Detect which cell encompasses the target text, then output its (X, Y) center coordinate. 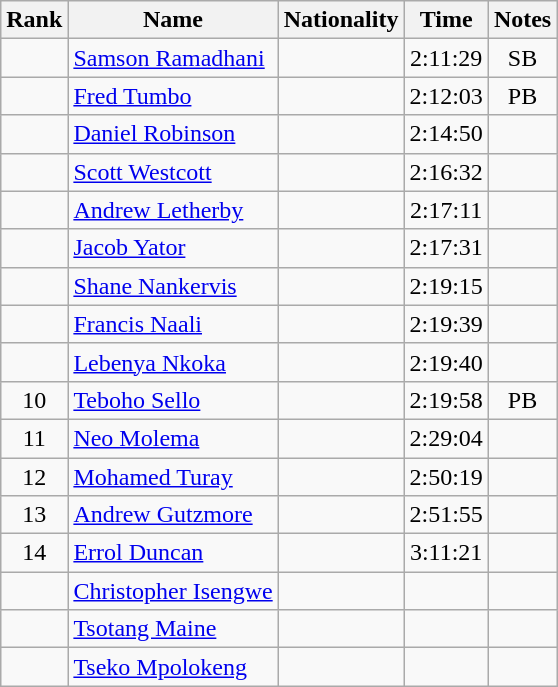
Tsotang Maine (173, 629)
2:19:15 (446, 286)
Notes (522, 20)
Tseko Mpolokeng (173, 667)
Rank (34, 20)
Andrew Gutzmore (173, 515)
Errol Duncan (173, 553)
11 (34, 438)
2:50:19 (446, 477)
13 (34, 515)
2:16:32 (446, 172)
2:19:39 (446, 324)
Francis Naali (173, 324)
10 (34, 400)
Name (173, 20)
2:12:03 (446, 96)
Neo Molema (173, 438)
Samson Ramadhani (173, 58)
Nationality (341, 20)
2:29:04 (446, 438)
Fred Tumbo (173, 96)
2:17:31 (446, 248)
Andrew Letherby (173, 210)
Teboho Sello (173, 400)
SB (522, 58)
14 (34, 553)
Scott Westcott (173, 172)
Lebenya Nkoka (173, 362)
2:17:11 (446, 210)
3:11:21 (446, 553)
Christopher Isengwe (173, 591)
Jacob Yator (173, 248)
2:11:29 (446, 58)
Shane Nankervis (173, 286)
Time (446, 20)
Daniel Robinson (173, 134)
2:14:50 (446, 134)
Mohamed Turay (173, 477)
2:19:58 (446, 400)
2:51:55 (446, 515)
12 (34, 477)
2:19:40 (446, 362)
